Determine the [X, Y] coordinate at the center of the cell enclosing the given text.  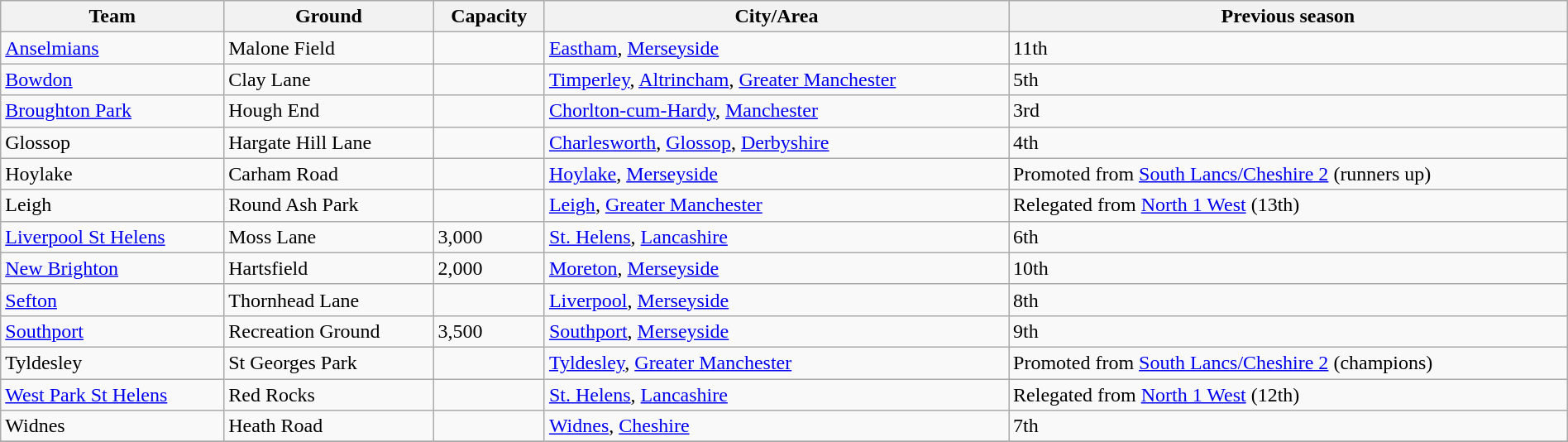
Carham Road [329, 174]
8th [1288, 300]
Hargate Hill Lane [329, 142]
Leigh, Greater Manchester [776, 205]
Moreton, Merseyside [776, 268]
Anselmians [112, 48]
Red Rocks [329, 395]
Broughton Park [112, 111]
Widnes [112, 426]
Tyldesley [112, 363]
Moss Lane [329, 237]
5th [1288, 79]
Chorlton-cum-Hardy, Manchester [776, 111]
7th [1288, 426]
Charlesworth, Glossop, Derbyshire [776, 142]
Relegated from North 1 West (12th) [1288, 395]
Clay Lane [329, 79]
Thornhead Lane [329, 300]
Leigh [112, 205]
Ground [329, 17]
Widnes, Cheshire [776, 426]
3rd [1288, 111]
Hough End [329, 111]
4th [1288, 142]
Malone Field [329, 48]
Southport [112, 331]
3,000 [489, 237]
3,500 [489, 331]
Liverpool St Helens [112, 237]
Recreation Ground [329, 331]
Promoted from South Lancs/Cheshire 2 (runners up) [1288, 174]
Sefton [112, 300]
St Georges Park [329, 363]
Tyldesley, Greater Manchester [776, 363]
Timperley, Altrincham, Greater Manchester [776, 79]
9th [1288, 331]
Hartsfield [329, 268]
Eastham, Merseyside [776, 48]
Glossop [112, 142]
Bowdon [112, 79]
11th [1288, 48]
6th [1288, 237]
Southport, Merseyside [776, 331]
Heath Road [329, 426]
Team [112, 17]
Previous season [1288, 17]
Hoylake, Merseyside [776, 174]
Relegated from North 1 West (13th) [1288, 205]
Round Ash Park [329, 205]
Capacity [489, 17]
West Park St Helens [112, 395]
2,000 [489, 268]
City/Area [776, 17]
Hoylake [112, 174]
Liverpool, Merseyside [776, 300]
10th [1288, 268]
New Brighton [112, 268]
Promoted from South Lancs/Cheshire 2 (champions) [1288, 363]
